From the cell containing the given text, extract its center point as (x, y) coordinate. 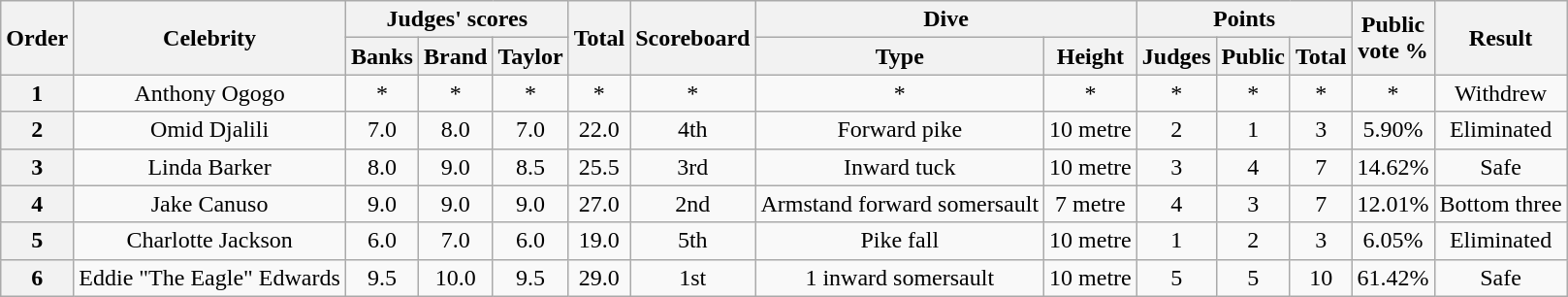
Anthony Ogogo (209, 93)
Inward tuck (900, 167)
Pike fall (900, 241)
Bottom three (1501, 204)
Dive (946, 19)
25.5 (599, 167)
Charlotte Jackson (209, 241)
Eddie "The Eagle" Edwards (209, 278)
Result (1501, 38)
Forward pike (900, 130)
Armstand forward somersault (900, 204)
Brand (455, 56)
10 (1321, 278)
Publicvote % (1392, 38)
Linda Barker (209, 167)
Height (1091, 56)
14.62% (1392, 167)
Omid Djalili (209, 130)
1 inward somersault (900, 278)
1st (692, 278)
61.42% (1392, 278)
Jake Canuso (209, 204)
12.01% (1392, 204)
2nd (692, 204)
10.0 (455, 278)
Judges' scores (457, 19)
22.0 (599, 130)
Type (900, 56)
Points (1244, 19)
Scoreboard (692, 38)
Public (1253, 56)
27.0 (599, 204)
8.5 (530, 167)
6.05% (1392, 241)
5th (692, 241)
19.0 (599, 241)
29.0 (599, 278)
Taylor (530, 56)
Banks (382, 56)
7 metre (1091, 204)
Celebrity (209, 38)
3rd (692, 167)
6 (37, 278)
5.90% (1392, 130)
4th (692, 130)
Order (37, 38)
Judges (1176, 56)
Withdrew (1501, 93)
